For the text-containing cell, return its midpoint in [x, y] coordinate format. 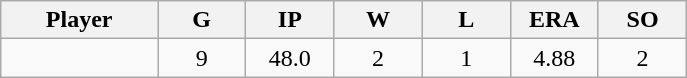
W [378, 20]
1 [466, 58]
ERA [554, 20]
48.0 [290, 58]
Player [80, 20]
L [466, 20]
9 [202, 58]
IP [290, 20]
4.88 [554, 58]
SO [642, 20]
G [202, 20]
